Pinpoint the cell where the given text exists, returning its [X, Y] midpoint coordinate. 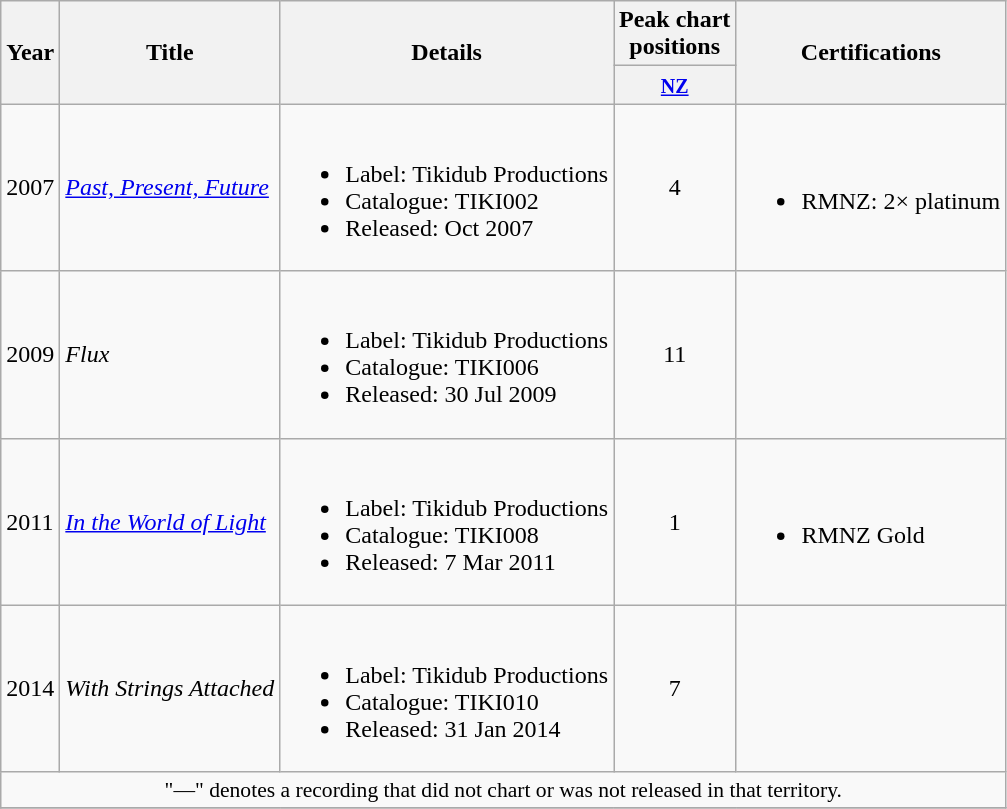
"—" denotes a recording that did not chart or was not released in that territory. [504, 790]
2011 [30, 522]
Flux [170, 354]
2014 [30, 688]
2007 [30, 188]
RMNZ Gold [871, 522]
Label: Tikidub ProductionsCatalogue: TIKI006Released: 30 Jul 2009 [447, 354]
With Strings Attached [170, 688]
11 [675, 354]
Peak chartpositions [675, 34]
NZ [675, 85]
Label: Tikidub ProductionsCatalogue: TIKI002Released: Oct 2007 [447, 188]
Certifications [871, 52]
In the World of Light [170, 522]
RMNZ: 2× platinum [871, 188]
Title [170, 52]
2009 [30, 354]
1 [675, 522]
Past, Present, Future [170, 188]
Label: Tikidub ProductionsCatalogue: TIKI010Released: 31 Jan 2014 [447, 688]
7 [675, 688]
4 [675, 188]
Details [447, 52]
Year [30, 52]
Label: Tikidub ProductionsCatalogue: TIKI008Released: 7 Mar 2011 [447, 522]
